Determine the (x, y) coordinate at the center of the cell enclosing the given text.  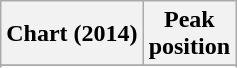
Chart (2014) (72, 34)
Peakposition (189, 34)
